Capture the cell that displays the provided text and extract its [X, Y] central coordinate. 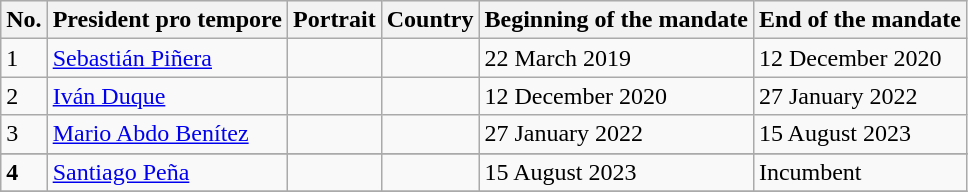
3 [24, 134]
President pro tempore [167, 20]
No. [24, 20]
Country [430, 20]
Sebastián Piñera [167, 58]
Incumbent [860, 172]
1 [24, 58]
22 March 2019 [616, 58]
Iván Duque [167, 96]
Portrait [335, 20]
Beginning of the mandate [616, 20]
2 [24, 96]
End of the mandate [860, 20]
4 [24, 172]
Mario Abdo Benítez [167, 134]
Santiago Peña [167, 172]
